Identify which cell holds the provided text, then report its (x, y) central coordinate. 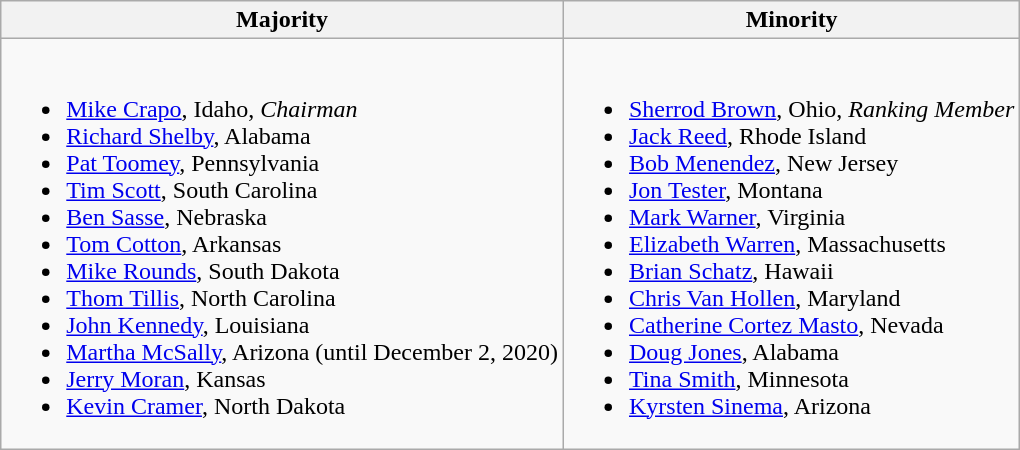
Minority (791, 20)
Majority (282, 20)
